Detect which cell encompasses the target text, then output its (x, y) center coordinate. 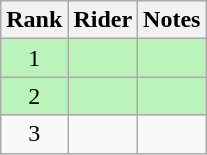
Rider (103, 20)
2 (34, 96)
Rank (34, 20)
1 (34, 58)
3 (34, 134)
Notes (172, 20)
